Capture the cell that displays the provided text and extract its (X, Y) central coordinate. 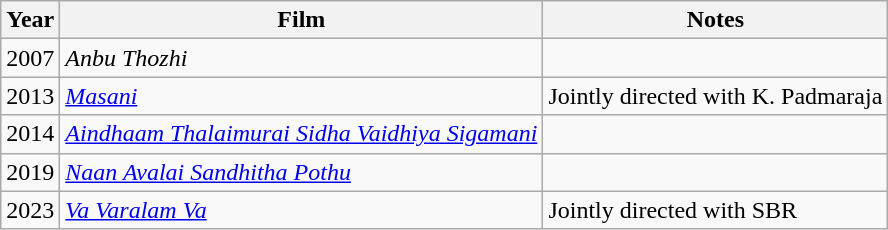
Year (30, 20)
2023 (30, 210)
Aindhaam Thalaimurai Sidha Vaidhiya Sigamani (302, 134)
Anbu Thozhi (302, 58)
2014 (30, 134)
Film (302, 20)
Jointly directed with K. Padmaraja (716, 96)
2013 (30, 96)
Masani (302, 96)
2019 (30, 172)
Jointly directed with SBR (716, 210)
Notes (716, 20)
Va Varalam Va (302, 210)
Naan Avalai Sandhitha Pothu (302, 172)
2007 (30, 58)
